For the text-containing cell, return its midpoint in [X, Y] coordinate format. 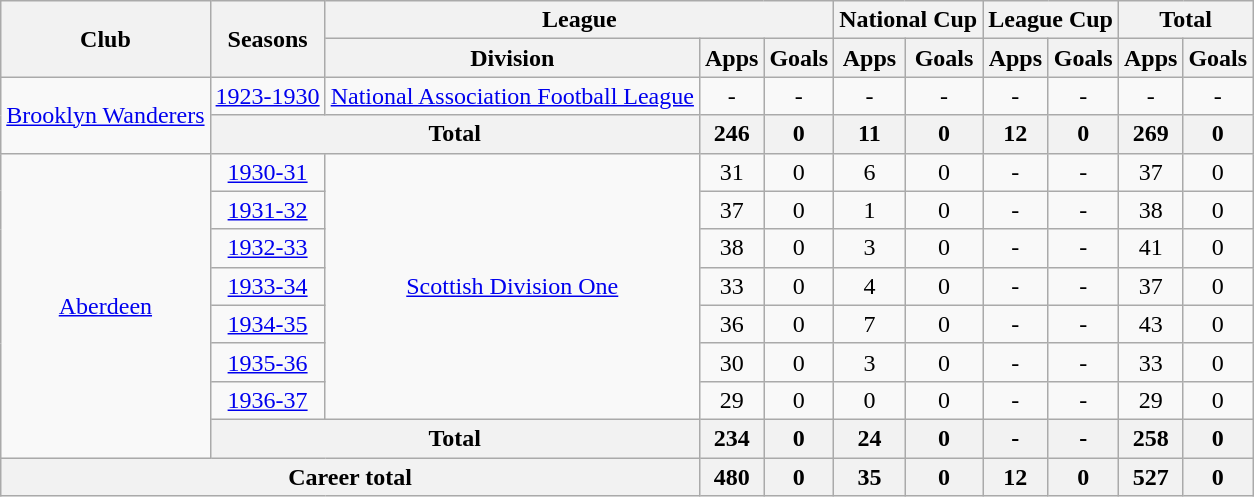
Scottish Division One [512, 286]
1932-33 [268, 248]
6 [870, 172]
4 [870, 286]
1930-31 [268, 172]
1931-32 [268, 210]
269 [1150, 134]
1934-35 [268, 324]
41 [1150, 248]
League Cup [1051, 20]
Aberdeen [106, 305]
National Cup [908, 20]
30 [731, 362]
480 [731, 477]
1933-34 [268, 286]
11 [870, 134]
League [579, 20]
Seasons [268, 39]
35 [870, 477]
246 [731, 134]
43 [1150, 324]
36 [731, 324]
24 [870, 438]
Division [512, 58]
Career total [350, 477]
Brooklyn Wanderers [106, 115]
1936-37 [268, 400]
7 [870, 324]
Club [106, 39]
1 [870, 210]
527 [1150, 477]
234 [731, 438]
258 [1150, 438]
1923-1930 [268, 96]
31 [731, 172]
1935-36 [268, 362]
National Association Football League [512, 96]
